Locate the cell with the specified text and output its [X, Y] center coordinate. 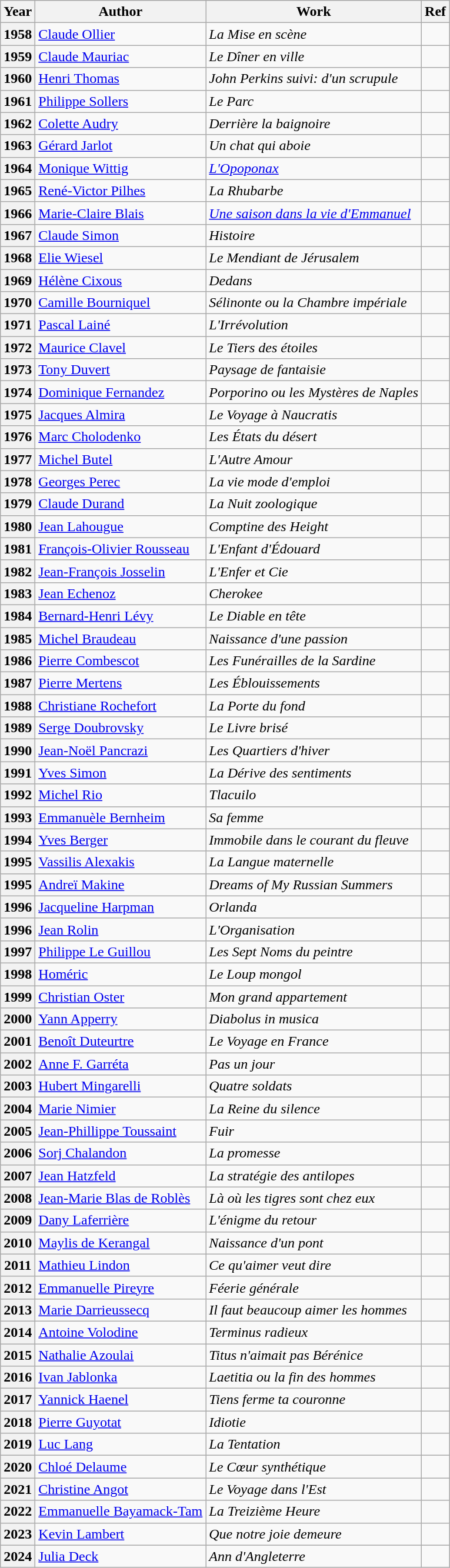
1974 [18, 392]
1999 [18, 997]
2023 [18, 1534]
2007 [18, 1176]
Le Parc [314, 101]
1991 [18, 773]
Jean-Marie Blas de Roblès [121, 1198]
Philippe Sollers [121, 101]
Michel Butel [121, 459]
Emmanuelle Pireyre [121, 1287]
Terminus radieux [314, 1332]
1978 [18, 482]
Les États du désert [314, 437]
L'Irrévolution [314, 325]
2003 [18, 1086]
La Nuit zoologique [314, 504]
Monique Wittig [121, 168]
Les Funérailles de la Sardine [314, 661]
1973 [18, 370]
Nathalie Azoulai [121, 1355]
Christine Angot [121, 1489]
2022 [18, 1512]
Tiens ferme ta couronne [314, 1400]
Pascal Lainé [121, 325]
Gérard Jarlot [121, 146]
La Langue maternelle [314, 862]
Pierre Guyotat [121, 1422]
Ce qu'aimer veut dire [314, 1265]
Le Voyage dans l'Est [314, 1489]
Henri Thomas [121, 79]
Maurice Clavel [121, 348]
La Mise en scène [314, 34]
1971 [18, 325]
Homéric [121, 974]
Pierre Mertens [121, 683]
Claude Ollier [121, 34]
Le Diable en tête [314, 616]
Jean-Noël Pancrazi [121, 750]
François-Olivier Rousseau [121, 549]
Marc Cholodenko [121, 437]
1982 [18, 571]
1984 [18, 616]
2021 [18, 1489]
Le Cœur synthétique [314, 1467]
1965 [18, 191]
Jacqueline Harpman [121, 907]
Hélène Cixous [121, 281]
Jean-François Josselin [121, 571]
Jean Echenoz [121, 593]
Andreï Makine [121, 885]
1977 [18, 459]
1962 [18, 124]
Jean Rolin [121, 929]
Year [18, 12]
L'Enfant d'Édouard [314, 549]
1980 [18, 526]
Immobile dans le courant du fleuve [314, 840]
Work [314, 12]
Mon grand appartement [314, 997]
Antoine Volodine [121, 1332]
Julia Deck [121, 1556]
1983 [18, 593]
Georges Perec [121, 482]
Naissance d'une passion [314, 638]
1979 [18, 504]
Jean-Phillippe Toussaint [121, 1131]
Que notre joie demeure [314, 1534]
Claude Mauriac [121, 56]
1975 [18, 415]
La Tentation [314, 1444]
1958 [18, 34]
Yves Berger [121, 840]
Hubert Mingarelli [121, 1086]
Benoît Duteurtre [121, 1042]
Chloé Delaume [121, 1467]
Bernard-Henri Lévy [121, 616]
Yann Apperry [121, 1019]
1997 [18, 952]
Là où les tigres sont chez eux [314, 1198]
Le Loup mongol [314, 974]
Cherokee [314, 593]
Dominique Fernandez [121, 392]
2010 [18, 1243]
2005 [18, 1131]
La Treizième Heure [314, 1512]
Luc Lang [121, 1444]
Mathieu Lindon [121, 1265]
1992 [18, 795]
1972 [18, 348]
Jean Hatzfeld [121, 1176]
Emmanuelle Bayamack-Tam [121, 1512]
Anne F. Garréta [121, 1064]
2018 [18, 1422]
Tony Duvert [121, 370]
Christiane Rochefort [121, 706]
Dedans [314, 281]
Christian Oster [121, 997]
1967 [18, 235]
2014 [18, 1332]
1994 [18, 840]
Ivan Jablonka [121, 1377]
Michel Rio [121, 795]
Porporino ou les Mystères de Naples [314, 392]
2004 [18, 1109]
2000 [18, 1019]
L'Enfer et Cie [314, 571]
1969 [18, 281]
2006 [18, 1153]
Yannick Haenel [121, 1400]
2017 [18, 1400]
1966 [18, 213]
Comptine des Height [314, 526]
Sélinonte ou la Chambre impériale [314, 303]
2001 [18, 1042]
La Rhubarbe [314, 191]
Il faut beaucoup aimer les hommes [314, 1310]
1993 [18, 818]
L'Autre Amour [314, 459]
Claude Simon [121, 235]
Ann d'Angleterre [314, 1556]
Le Voyage en France [314, 1042]
L'énigme du retour [314, 1220]
1998 [18, 974]
Naissance d'un pont [314, 1243]
Tlacuilo [314, 795]
2009 [18, 1220]
1981 [18, 549]
John Perkins suivi: d'un scrupule [314, 79]
Idiotie [314, 1422]
Michel Braudeau [121, 638]
La Dérive des sentiments [314, 773]
La vie mode d'emploi [314, 482]
Une saison dans la vie d'Emmanuel [314, 213]
La Reine du silence [314, 1109]
Ref [435, 12]
1959 [18, 56]
Serge Doubrovsky [121, 728]
La stratégie des antilopes [314, 1176]
1970 [18, 303]
1964 [18, 168]
Quatre soldats [314, 1086]
2019 [18, 1444]
Les Éblouissements [314, 683]
Pierre Combescot [121, 661]
Le Voyage à Naucratis [314, 415]
1989 [18, 728]
1961 [18, 101]
Orlanda [314, 907]
1990 [18, 750]
Jacques Almira [121, 415]
Maylis de Kerangal [121, 1243]
Marie Nimier [121, 1109]
Dreams of My Russian Summers [314, 885]
Titus n'aimait pas Bérénice [314, 1355]
2012 [18, 1287]
Le Livre brisé [314, 728]
Derrière la baignoire [314, 124]
Kevin Lambert [121, 1534]
La promesse [314, 1153]
Laetitia ou la fin des hommes [314, 1377]
2011 [18, 1265]
René-Victor Pilhes [121, 191]
Colette Audry [121, 124]
Histoire [314, 235]
Pas un jour [314, 1064]
Sa femme [314, 818]
1960 [18, 79]
1963 [18, 146]
Marie-Claire Blais [121, 213]
Philippe Le Guillou [121, 952]
1976 [18, 437]
L'Organisation [314, 929]
Le Tiers des étoiles [314, 348]
Un chat qui aboie [314, 146]
Les Quartiers d'hiver [314, 750]
1968 [18, 258]
L'Opoponax [314, 168]
Camille Bourniquel [121, 303]
Elie Wiesel [121, 258]
2020 [18, 1467]
2013 [18, 1310]
Sorj Chalandon [121, 1153]
Les Sept Noms du peintre [314, 952]
1987 [18, 683]
Emmanuèle Bernheim [121, 818]
1988 [18, 706]
Le Dîner en ville [314, 56]
Claude Durand [121, 504]
2008 [18, 1198]
Vassilis Alexakis [121, 862]
2016 [18, 1377]
1986 [18, 661]
Le Mendiant de Jérusalem [314, 258]
Jean Lahougue [121, 526]
Yves Simon [121, 773]
Dany Laferrière [121, 1220]
Paysage de fantaisie [314, 370]
La Porte du fond [314, 706]
Fuir [314, 1131]
Author [121, 12]
2015 [18, 1355]
Diabolus in musica [314, 1019]
2002 [18, 1064]
Féerie générale [314, 1287]
2024 [18, 1556]
1985 [18, 638]
Marie Darrieussecq [121, 1310]
